Provide the (x, y) coordinate of the cell's center where the given text is located.  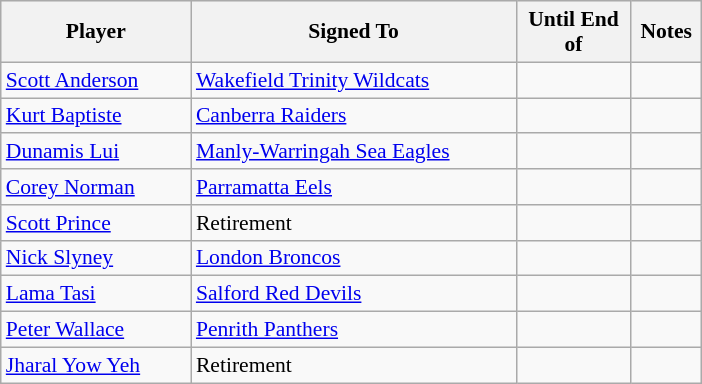
Canberra Raiders (354, 116)
Dunamis Lui (96, 152)
Corey Norman (96, 187)
Jharal Yow Yeh (96, 365)
Scott Prince (96, 223)
Peter Wallace (96, 330)
Kurt Baptiste (96, 116)
Penrith Panthers (354, 330)
Nick Slyney (96, 258)
Signed To (354, 32)
Wakefield Trinity Wildcats (354, 80)
Notes (666, 32)
Salford Red Devils (354, 294)
Until End of (574, 32)
Manly-Warringah Sea Eagles (354, 152)
Lama Tasi (96, 294)
Player (96, 32)
Parramatta Eels (354, 187)
London Broncos (354, 258)
Scott Anderson (96, 80)
